Detect which cell encompasses the target text, then output its (X, Y) center coordinate. 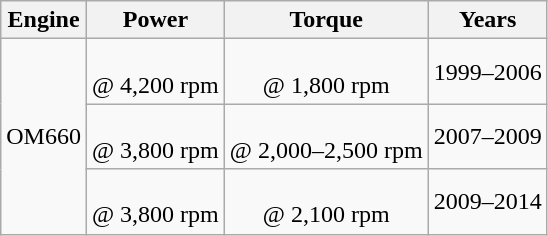
@ 2,000–2,500 rpm (326, 136)
OM660 (44, 136)
@ 4,200 rpm (155, 72)
2007–2009 (488, 136)
Years (488, 20)
Engine (44, 20)
1999–2006 (488, 72)
2009–2014 (488, 202)
Power (155, 20)
@ 1,800 rpm (326, 72)
Torque (326, 20)
@ 2,100 rpm (326, 202)
